Scan for the cell matching the given text and deliver its (X, Y) coordinate at center. 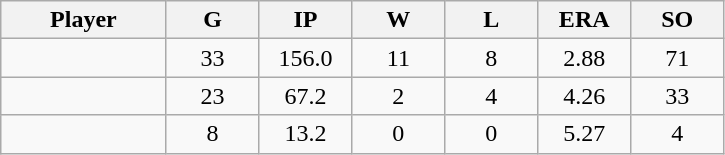
4.26 (584, 96)
5.27 (584, 134)
ERA (584, 20)
G (212, 20)
13.2 (306, 134)
156.0 (306, 58)
SO (678, 20)
2 (398, 96)
67.2 (306, 96)
L (492, 20)
W (398, 20)
Player (84, 20)
71 (678, 58)
23 (212, 96)
IP (306, 20)
2.88 (584, 58)
11 (398, 58)
